Capture the cell that displays the provided text and extract its (x, y) central coordinate. 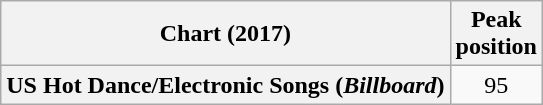
Chart (2017) (226, 34)
95 (496, 85)
US Hot Dance/Electronic Songs (Billboard) (226, 85)
Peakposition (496, 34)
